Detect which cell encompasses the target text, then output its (X, Y) center coordinate. 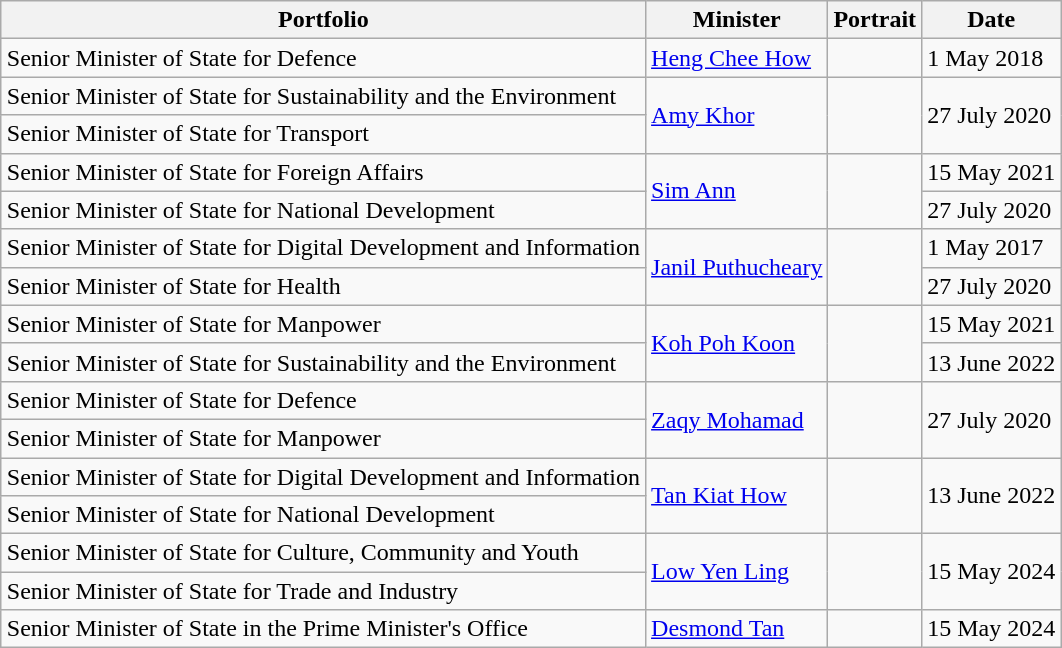
1 May 2018 (992, 58)
Heng Chee How (737, 58)
Date (992, 20)
Tan Kiat How (737, 496)
Amy Khor (737, 115)
Senior Minister of State for Transport (323, 134)
Senior Minister of State for Culture, Community and Youth (323, 553)
Desmond Tan (737, 629)
Senior Minister of State for Health (323, 286)
Janil Puthucheary (737, 267)
1 May 2017 (992, 248)
Portfolio (323, 20)
Senior Minister of State for Trade and Industry (323, 591)
Minister (737, 20)
Koh Poh Koon (737, 343)
Sim Ann (737, 191)
Senior Minister of State for Foreign Affairs (323, 172)
Portrait (875, 20)
Zaqy Mohamad (737, 419)
Senior Minister of State in the Prime Minister's Office (323, 629)
Low Yen Ling (737, 572)
